Capture the cell that displays the provided text and extract its [x, y] central coordinate. 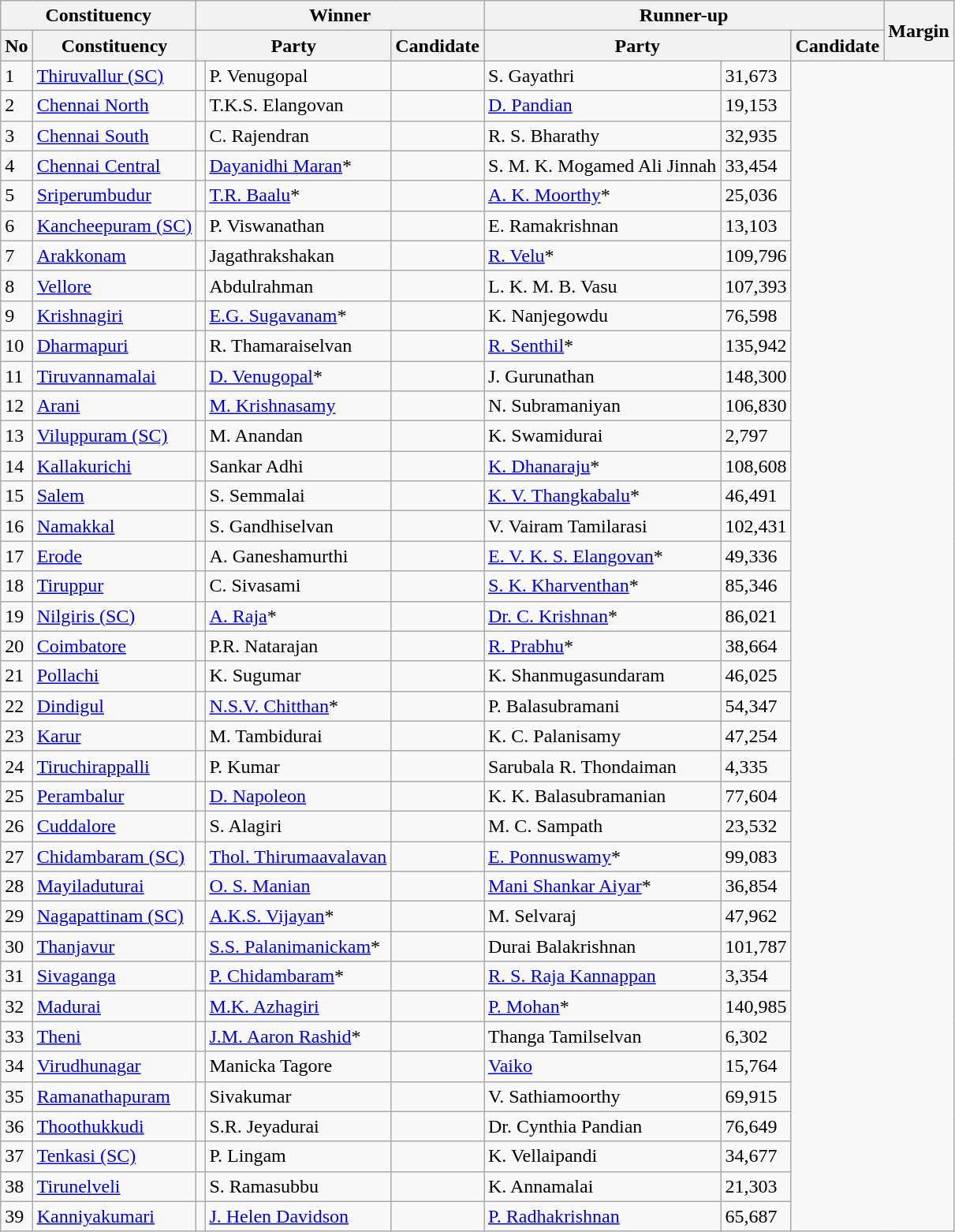
Madurai [114, 1006]
106,830 [755, 406]
47,254 [755, 736]
102,431 [755, 526]
Ramanathapuram [114, 1096]
S.S. Palanimanickam* [298, 946]
31 [17, 976]
E. V. K. S. Elangovan* [602, 556]
Mayiladuturai [114, 887]
11 [17, 376]
6 [17, 226]
Thiruvallur (SC) [114, 76]
Tiruppur [114, 586]
Mani Shankar Aiyar* [602, 887]
Kanniyakumari [114, 1216]
R. Thamaraiselvan [298, 345]
K. K. Balasubramanian [602, 796]
S. Semmalai [298, 496]
33 [17, 1036]
Nagapattinam (SC) [114, 917]
13,103 [755, 226]
No [17, 46]
Sivaganga [114, 976]
26 [17, 826]
Dr. C. Krishnan* [602, 616]
M. C. Sampath [602, 826]
69,915 [755, 1096]
K. Nanjegowdu [602, 315]
Jagathrakshakan [298, 256]
N. Subramaniyan [602, 406]
46,491 [755, 496]
S. Gayathri [602, 76]
Runner-up [685, 16]
34 [17, 1066]
S. Gandhiselvan [298, 526]
N.S.V. Chitthan* [298, 706]
47,962 [755, 917]
K. V. Thangkabalu* [602, 496]
Dr. Cynthia Pandian [602, 1126]
C. Sivasami [298, 586]
P. Mohan* [602, 1006]
15,764 [755, 1066]
76,649 [755, 1126]
39 [17, 1216]
14 [17, 466]
Vellore [114, 286]
46,025 [755, 676]
21 [17, 676]
Arakkonam [114, 256]
J. Gurunathan [602, 376]
27 [17, 856]
Dindigul [114, 706]
86,021 [755, 616]
K. Shanmugasundaram [602, 676]
Viluppuram (SC) [114, 436]
Pollachi [114, 676]
36 [17, 1126]
Nilgiris (SC) [114, 616]
Arani [114, 406]
S. Alagiri [298, 826]
3 [17, 136]
D. Napoleon [298, 796]
M. Krishnasamy [298, 406]
Manicka Tagore [298, 1066]
1 [17, 76]
Chidambaram (SC) [114, 856]
32 [17, 1006]
54,347 [755, 706]
19,153 [755, 106]
P. Chidambaram* [298, 976]
Sriperumbudur [114, 196]
S. Ramasubbu [298, 1186]
Chennai Central [114, 166]
29 [17, 917]
A. K. Moorthy* [602, 196]
S. K. Kharventhan* [602, 586]
Thol. Thirumaavalavan [298, 856]
Dayanidhi Maran* [298, 166]
A. Ganeshamurthi [298, 556]
4 [17, 166]
7 [17, 256]
35 [17, 1096]
85,346 [755, 586]
K. Sugumar [298, 676]
P. Venugopal [298, 76]
V. Vairam Tamilarasi [602, 526]
30 [17, 946]
Karur [114, 736]
K. Dhanaraju* [602, 466]
23,532 [755, 826]
Coimbatore [114, 646]
22 [17, 706]
Abdulrahman [298, 286]
Salem [114, 496]
Chennai South [114, 136]
148,300 [755, 376]
Kallakurichi [114, 466]
Kancheepuram (SC) [114, 226]
Perambalur [114, 796]
O. S. Manian [298, 887]
77,604 [755, 796]
P. Lingam [298, 1156]
Thanga Tamilselvan [602, 1036]
8 [17, 286]
Tiruvannamalai [114, 376]
M. Selvaraj [602, 917]
Durai Balakrishnan [602, 946]
R. S. Bharathy [602, 136]
37 [17, 1156]
Winner [341, 16]
Krishnagiri [114, 315]
107,393 [755, 286]
9 [17, 315]
76,598 [755, 315]
21,303 [755, 1186]
23 [17, 736]
135,942 [755, 345]
L. K. M. B. Vasu [602, 286]
25 [17, 796]
R. Velu* [602, 256]
10 [17, 345]
E. Ponnuswamy* [602, 856]
P.R. Natarajan [298, 646]
20 [17, 646]
Erode [114, 556]
C. Rajendran [298, 136]
2,797 [755, 436]
S. M. K. Mogamed Ali Jinnah [602, 166]
J. Helen Davidson [298, 1216]
Tiruchirappalli [114, 766]
K. C. Palanisamy [602, 736]
K. Swamidurai [602, 436]
Chennai North [114, 106]
31,673 [755, 76]
Tirunelveli [114, 1186]
R. Senthil* [602, 345]
12 [17, 406]
Namakkal [114, 526]
M.K. Azhagiri [298, 1006]
65,687 [755, 1216]
Margin [919, 31]
99,083 [755, 856]
38 [17, 1186]
J.M. Aaron Rashid* [298, 1036]
13 [17, 436]
R. S. Raja Kannappan [602, 976]
A.K.S. Vijayan* [298, 917]
101,787 [755, 946]
6,302 [755, 1036]
Theni [114, 1036]
17 [17, 556]
P. Balasubramani [602, 706]
28 [17, 887]
49,336 [755, 556]
E. Ramakrishnan [602, 226]
109,796 [755, 256]
V. Sathiamoorthy [602, 1096]
E.G. Sugavanam* [298, 315]
4,335 [755, 766]
M. Anandan [298, 436]
Dharmapuri [114, 345]
Vaiko [602, 1066]
P. Kumar [298, 766]
P. Viswanathan [298, 226]
3,354 [755, 976]
T.R. Baalu* [298, 196]
Thanjavur [114, 946]
36,854 [755, 887]
Cuddalore [114, 826]
Tenkasi (SC) [114, 1156]
2 [17, 106]
33,454 [755, 166]
K. Vellaipandi [602, 1156]
Virudhunagar [114, 1066]
D. Venugopal* [298, 376]
K. Annamalai [602, 1186]
Sankar Adhi [298, 466]
19 [17, 616]
32,935 [755, 136]
34,677 [755, 1156]
16 [17, 526]
15 [17, 496]
D. Pandian [602, 106]
108,608 [755, 466]
140,985 [755, 1006]
R. Prabhu* [602, 646]
38,664 [755, 646]
25,036 [755, 196]
P. Radhakrishnan [602, 1216]
Thoothukkudi [114, 1126]
Sivakumar [298, 1096]
18 [17, 586]
5 [17, 196]
M. Tambidurai [298, 736]
24 [17, 766]
A. Raja* [298, 616]
S.R. Jeyadurai [298, 1126]
Sarubala R. Thondaiman [602, 766]
T.K.S. Elangovan [298, 106]
